Return the (X, Y) coordinate for the center point of the cell that contains the specified text.  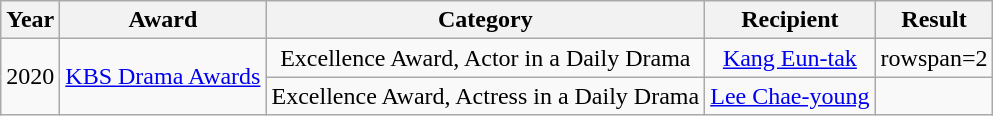
Excellence Award, Actress in a Daily Drama (486, 96)
Award (163, 20)
Lee Chae-young (790, 96)
Excellence Award, Actor in a Daily Drama (486, 58)
Category (486, 20)
Year (30, 20)
rowspan=2 (934, 58)
Result (934, 20)
KBS Drama Awards (163, 77)
Recipient (790, 20)
2020 (30, 77)
Kang Eun-tak (790, 58)
